Search for the cell housing the specified text and yield its [X, Y] center coordinate. 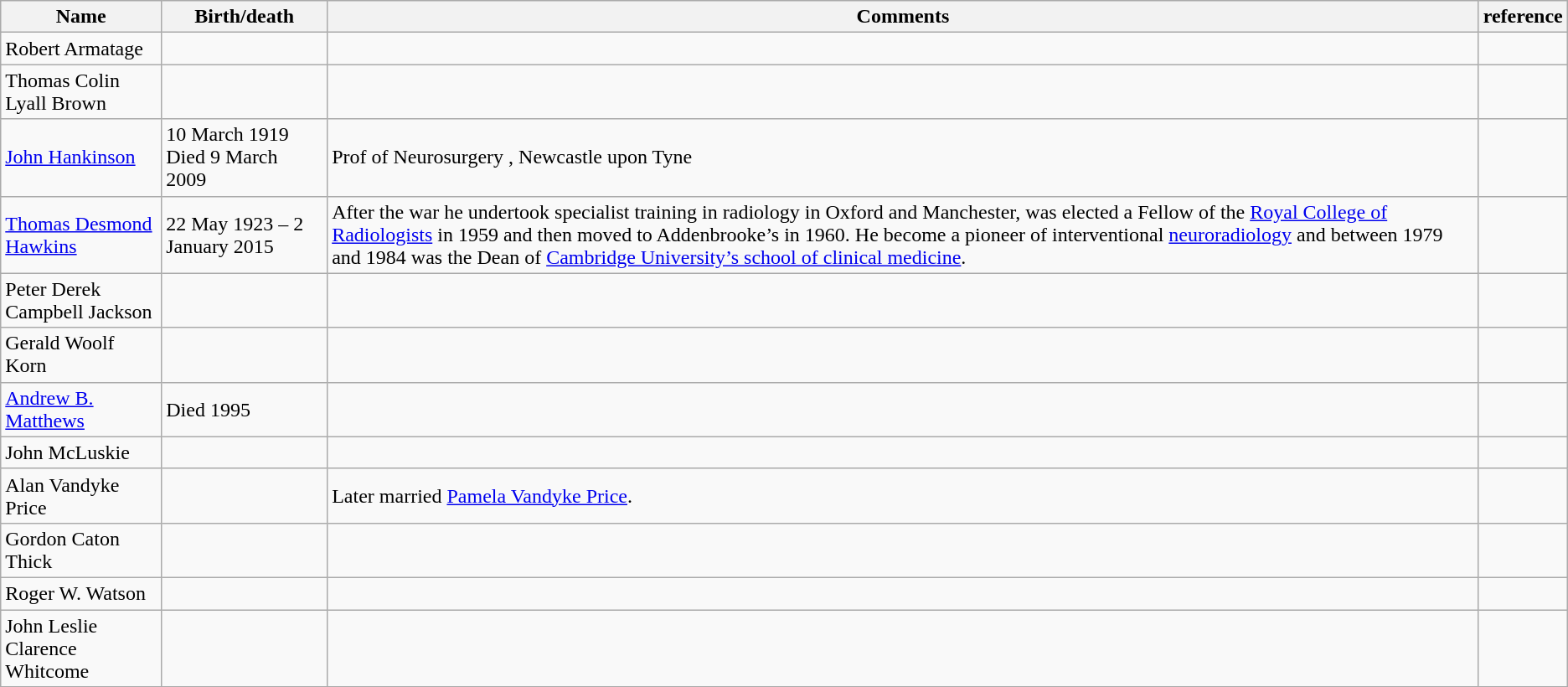
Robert Armatage [81, 49]
Gordon Caton Thick [81, 550]
John Hankinson [81, 158]
Thomas Colin Lyall Brown [81, 92]
Gerald Woolf Korn [81, 355]
Birth/death [245, 17]
Andrew B. Matthews [81, 409]
Later married Pamela Vandyke Price. [903, 496]
John Leslie Clarence Whitcome [81, 648]
Prof of Neurosurgery , Newcastle upon Tyne [903, 158]
Roger W. Watson [81, 593]
Comments [903, 17]
Died 1995 [245, 409]
Name [81, 17]
reference [1523, 17]
10 March 1919Died 9 March 2009 [245, 158]
22 May 1923 – 2 January 2015 [245, 235]
Alan Vandyke Price [81, 496]
John McLuskie [81, 452]
Peter Derek Campbell Jackson [81, 300]
Thomas Desmond Hawkins [81, 235]
